Identify which cell holds the provided text, then report its (X, Y) central coordinate. 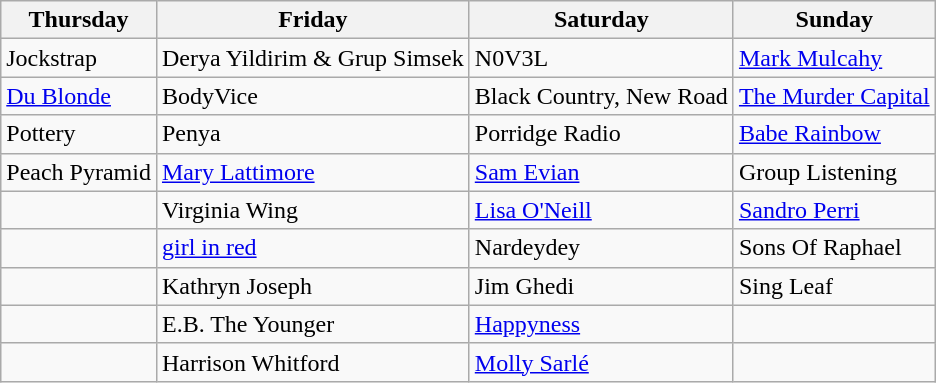
Kathryn Joseph (312, 286)
Jockstrap (79, 58)
Penya (312, 134)
N0V3L (601, 58)
Jim Ghedi (601, 286)
Mary Lattimore (312, 172)
Molly Sarlé (601, 362)
Pottery (79, 134)
Porridge Radio (601, 134)
Nardeydey (601, 248)
Mark Mulcahy (834, 58)
Thursday (79, 20)
Harrison Whitford (312, 362)
Happyness (601, 324)
Sunday (834, 20)
The Murder Capital (834, 96)
Friday (312, 20)
Virginia Wing (312, 210)
Lisa O'Neill (601, 210)
BodyVice (312, 96)
Babe Rainbow (834, 134)
girl in red (312, 248)
Peach Pyramid (79, 172)
Saturday (601, 20)
Sam Evian (601, 172)
Group Listening (834, 172)
Sing Leaf (834, 286)
E.B. The Younger (312, 324)
Sons Of Raphael (834, 248)
Derya Yildirim & Grup Simsek (312, 58)
Du Blonde (79, 96)
Black Country, New Road (601, 96)
Sandro Perri (834, 210)
